Scan for the cell matching the given text and deliver its (x, y) coordinate at center. 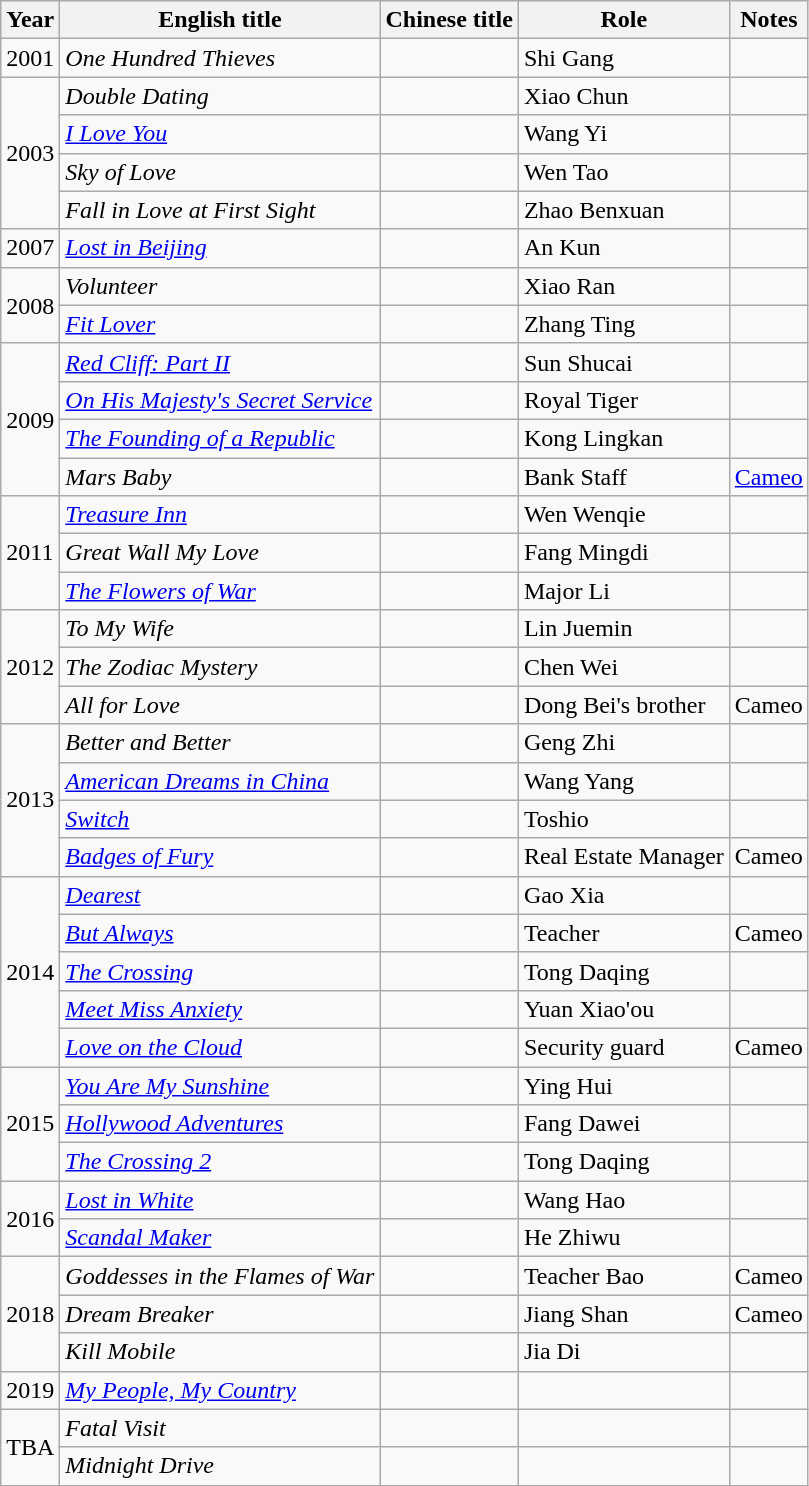
2009 (30, 419)
Geng Zhi (624, 743)
Meet Miss Anxiety (220, 1009)
The Crossing 2 (220, 1162)
He Zhiwu (624, 1238)
2018 (30, 1314)
Fit Lover (220, 324)
2019 (30, 1390)
Royal Tiger (624, 400)
Dong Bei's brother (624, 705)
Scandal Maker (220, 1238)
Teacher Bao (624, 1276)
Fang Mingdi (624, 553)
2007 (30, 248)
Red Cliff: Part II (220, 362)
Kill Mobile (220, 1352)
Real Estate Manager (624, 857)
Volunteer (220, 286)
2013 (30, 800)
Toshio (624, 819)
Zhang Ting (624, 324)
Xiao Chun (624, 96)
Wang Yang (624, 781)
Jiang Shan (624, 1314)
Wen Tao (624, 172)
Teacher (624, 933)
Mars Baby (220, 477)
The Founding of a Republic (220, 438)
Better and Better (220, 743)
The Zodiac Mystery (220, 667)
But Always (220, 933)
English title (220, 20)
2001 (30, 58)
Dearest (220, 895)
Chen Wei (624, 667)
My People, My Country (220, 1390)
Love on the Cloud (220, 1047)
2011 (30, 553)
Dream Breaker (220, 1314)
Ying Hui (624, 1085)
Zhao Benxuan (624, 210)
Hollywood Adventures (220, 1124)
I Love You (220, 134)
Role (624, 20)
Fall in Love at First Sight (220, 210)
Kong Lingkan (624, 438)
2016 (30, 1219)
Lost in Beijing (220, 248)
An Kun (624, 248)
Sky of Love (220, 172)
Gao Xia (624, 895)
Badges of Fury (220, 857)
One Hundred Thieves (220, 58)
Xiao Ran (624, 286)
Wang Yi (624, 134)
American Dreams in China (220, 781)
Switch (220, 819)
Notes (768, 20)
Fang Dawei (624, 1124)
To My Wife (220, 629)
2012 (30, 667)
Fatal Visit (220, 1428)
2008 (30, 305)
Yuan Xiao'ou (624, 1009)
Bank Staff (624, 477)
Sun Shucai (624, 362)
Goddesses in the Flames of War (220, 1276)
The Crossing (220, 971)
Double Dating (220, 96)
Wen Wenqie (624, 515)
Major Li (624, 591)
Lost in White (220, 1200)
You Are My Sunshine (220, 1085)
TBA (30, 1447)
Treasure Inn (220, 515)
2003 (30, 153)
2014 (30, 971)
Jia Di (624, 1352)
Shi Gang (624, 58)
Lin Juemin (624, 629)
Great Wall My Love (220, 553)
Midnight Drive (220, 1466)
On His Majesty's Secret Service (220, 400)
Chinese title (449, 20)
2015 (30, 1123)
All for Love (220, 705)
Security guard (624, 1047)
Wang Hao (624, 1200)
Year (30, 20)
The Flowers of War (220, 591)
